Locate the cell with the specified text and output its [x, y] center coordinate. 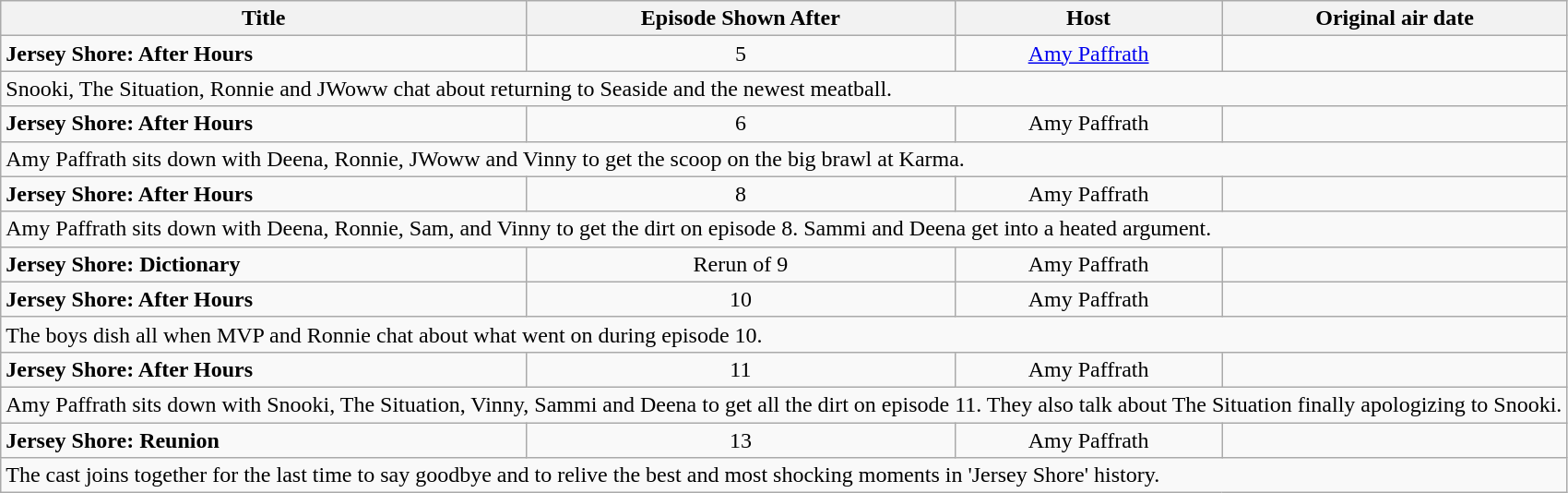
Jersey Shore: Reunion [264, 440]
10 [741, 299]
8 [741, 194]
Rerun of 9 [741, 264]
Amy Paffrath sits down with Deena, Ronnie, JWoww and Vinny to get the scoop on the big brawl at Karma. [784, 159]
Snooki, The Situation, Ronnie and JWoww chat about returning to Seaside and the newest meatball. [784, 89]
Original air date [1395, 18]
6 [741, 124]
The boys dish all when MVP and Ronnie chat about what went on during episode 10. [784, 334]
5 [741, 54]
Host [1088, 18]
13 [741, 440]
The cast joins together for the last time to say goodbye and to relive the best and most shocking moments in 'Jersey Shore' history. [784, 475]
Title [264, 18]
Amy Paffrath sits down with Deena, Ronnie, Sam, and Vinny to get the dirt on episode 8. Sammi and Deena get into a heated argument. [784, 229]
11 [741, 369]
Episode Shown After [741, 18]
Jersey Shore: Dictionary [264, 264]
